Return [x, y] of the center of cell containing provided text 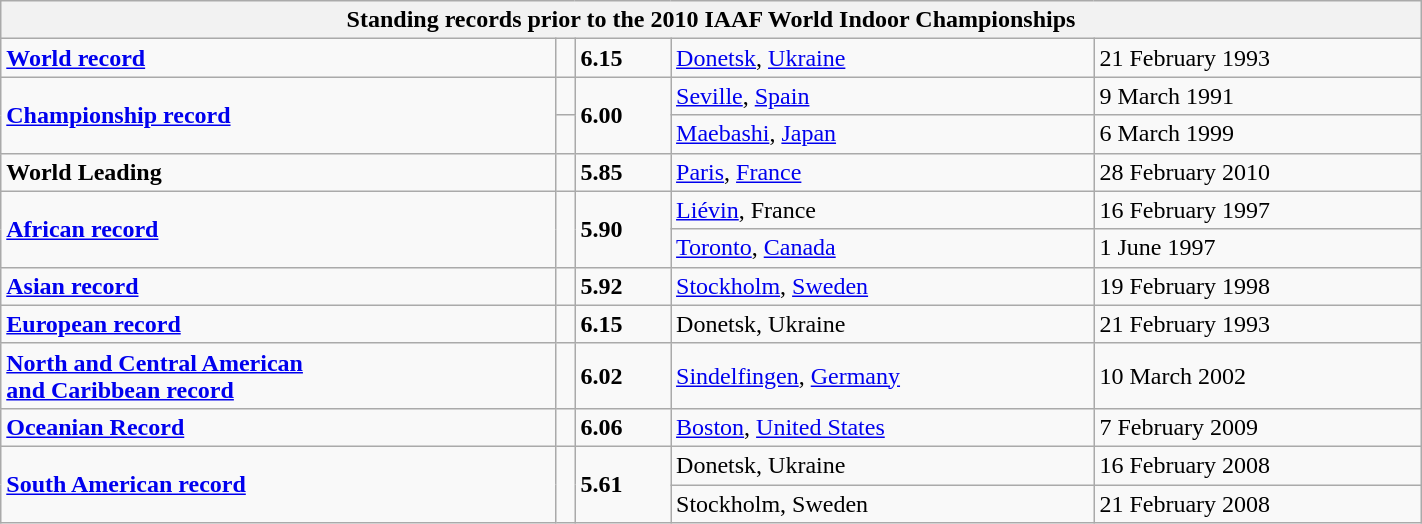
African record [278, 229]
6.06 [623, 427]
16 February 1997 [1258, 210]
5.61 [623, 484]
21 February 2008 [1258, 503]
7 February 2009 [1258, 427]
6.02 [623, 376]
5.85 [623, 172]
6 March 1999 [1258, 134]
Boston, United States [882, 427]
9 March 1991 [1258, 96]
Liévin, France [882, 210]
28 February 2010 [1258, 172]
5.92 [623, 286]
North and Central American and Caribbean record [278, 376]
World record [278, 58]
Seville, Spain [882, 96]
16 February 2008 [1258, 465]
Oceanian Record [278, 427]
Paris, France [882, 172]
Championship record [278, 115]
6.00 [623, 115]
Toronto, Canada [882, 248]
Asian record [278, 286]
Standing records prior to the 2010 IAAF World Indoor Championships [711, 20]
World Leading [278, 172]
Sindelfingen, Germany [882, 376]
1 June 1997 [1258, 248]
10 March 2002 [1258, 376]
South American record [278, 484]
19 February 1998 [1258, 286]
Maebashi, Japan [882, 134]
5.90 [623, 229]
European record [278, 324]
